Provide the [x, y] coordinate of the cell's center where the given text is located.  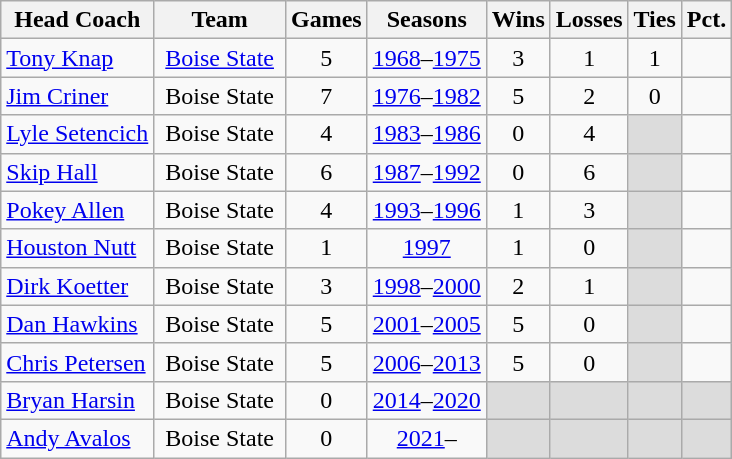
Losses [589, 20]
2006–2013 [426, 362]
1987–1992 [426, 172]
Pokey Allen [78, 210]
Pct. [706, 20]
Jim Criner [78, 96]
Wins [518, 20]
Dirk Koetter [78, 286]
1968–1975 [426, 58]
Andy Avalos [78, 438]
Ties [654, 20]
1997 [426, 248]
Seasons [426, 20]
1998–2000 [426, 286]
1976–1982 [426, 96]
2014–2020 [426, 400]
2001–2005 [426, 324]
Lyle Setencich [78, 134]
2021– [426, 438]
1983–1986 [426, 134]
Dan Hawkins [78, 324]
Team [220, 20]
Head Coach [78, 20]
Skip Hall [78, 172]
Games [326, 20]
Houston Nutt [78, 248]
1993–1996 [426, 210]
Bryan Harsin [78, 400]
Tony Knap [78, 58]
7 [326, 96]
Chris Petersen [78, 362]
